Return the [X, Y] coordinate for the center point of the cell that contains the specified text.  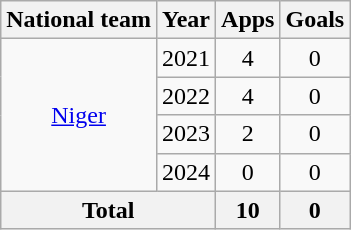
2022 [186, 96]
2021 [186, 58]
2024 [186, 172]
Total [108, 210]
2 [248, 134]
10 [248, 210]
2023 [186, 134]
Niger [79, 115]
National team [79, 20]
Year [186, 20]
Apps [248, 20]
Goals [315, 20]
